Capture the cell that displays the provided text and extract its [X, Y] central coordinate. 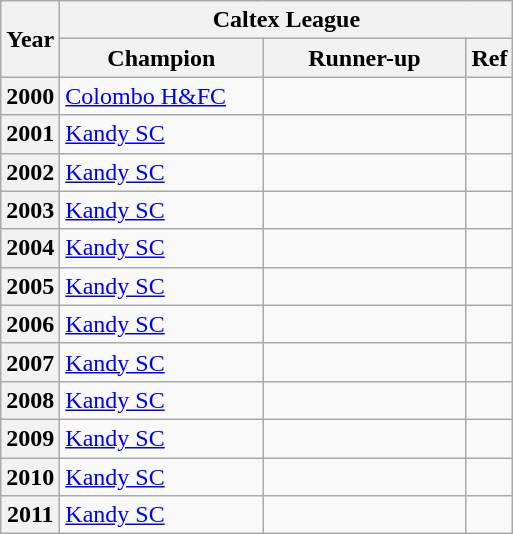
2001 [30, 134]
2002 [30, 172]
Ref [490, 58]
2010 [30, 477]
Runner-up [364, 58]
2005 [30, 286]
2007 [30, 362]
2003 [30, 210]
2004 [30, 248]
2009 [30, 438]
Champion [162, 58]
Year [30, 39]
2006 [30, 324]
Colombo H&FC [162, 96]
2011 [30, 515]
2000 [30, 96]
2008 [30, 400]
Caltex League [286, 20]
